Return the [x, y] coordinate for the center point of the cell that contains the specified text.  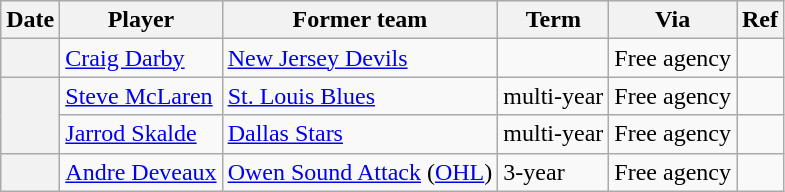
Owen Sound Attack (OHL) [360, 172]
Andre Deveaux [141, 172]
St. Louis Blues [360, 96]
Term [554, 20]
Former team [360, 20]
Craig Darby [141, 58]
Steve McLaren [141, 96]
New Jersey Devils [360, 58]
3-year [554, 172]
Via [673, 20]
Jarrod Skalde [141, 134]
Ref [760, 20]
Date [30, 20]
Player [141, 20]
Dallas Stars [360, 134]
